Determine the [x, y] coordinate at the center of the cell enclosing the given text.  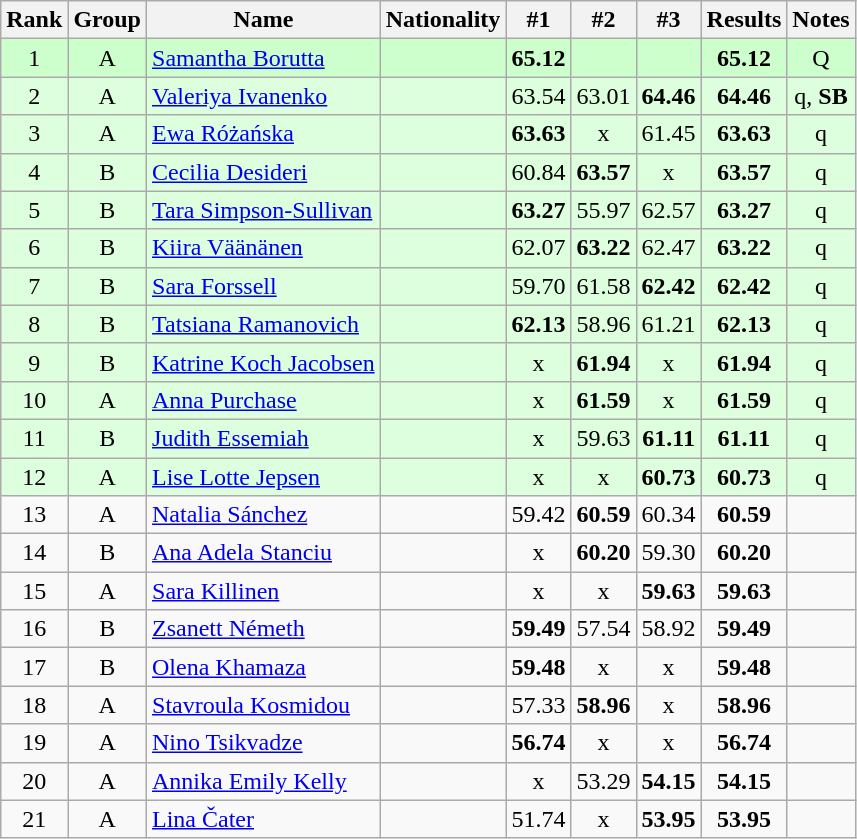
62.07 [538, 248]
Notes [821, 20]
61.45 [668, 134]
55.97 [604, 210]
21 [34, 819]
2 [34, 96]
Nationality [443, 20]
6 [34, 248]
Lise Lotte Jepsen [264, 477]
9 [34, 362]
11 [34, 438]
5 [34, 210]
#3 [668, 20]
Q [821, 58]
Katrine Koch Jacobsen [264, 362]
59.30 [668, 553]
Natalia Sánchez [264, 515]
3 [34, 134]
17 [34, 667]
51.74 [538, 819]
63.01 [604, 96]
Annika Emily Kelly [264, 781]
Sara Forssell [264, 286]
Zsanett Németh [264, 629]
60.84 [538, 172]
Anna Purchase [264, 400]
62.47 [668, 248]
60.34 [668, 515]
Nino Tsikvadze [264, 743]
1 [34, 58]
Judith Essemiah [264, 438]
61.21 [668, 324]
10 [34, 400]
Group [108, 20]
Samantha Borutta [264, 58]
12 [34, 477]
18 [34, 705]
#1 [538, 20]
13 [34, 515]
Cecilia Desideri [264, 172]
q, SB [821, 96]
57.33 [538, 705]
Ewa Różańska [264, 134]
Ana Adela Stanciu [264, 553]
59.42 [538, 515]
14 [34, 553]
8 [34, 324]
Results [744, 20]
Name [264, 20]
4 [34, 172]
7 [34, 286]
Sara Killinen [264, 591]
20 [34, 781]
Tatsiana Ramanovich [264, 324]
Stavroula Kosmidou [264, 705]
19 [34, 743]
#2 [604, 20]
Lina Čater [264, 819]
16 [34, 629]
59.70 [538, 286]
57.54 [604, 629]
61.58 [604, 286]
Rank [34, 20]
15 [34, 591]
Tara Simpson-Sullivan [264, 210]
Valeriya Ivanenko [264, 96]
62.57 [668, 210]
Kiira Väänänen [264, 248]
63.54 [538, 96]
53.29 [604, 781]
Olena Khamaza [264, 667]
58.92 [668, 629]
